Output the [X, Y] coordinate of the center of the cell containing the given text.  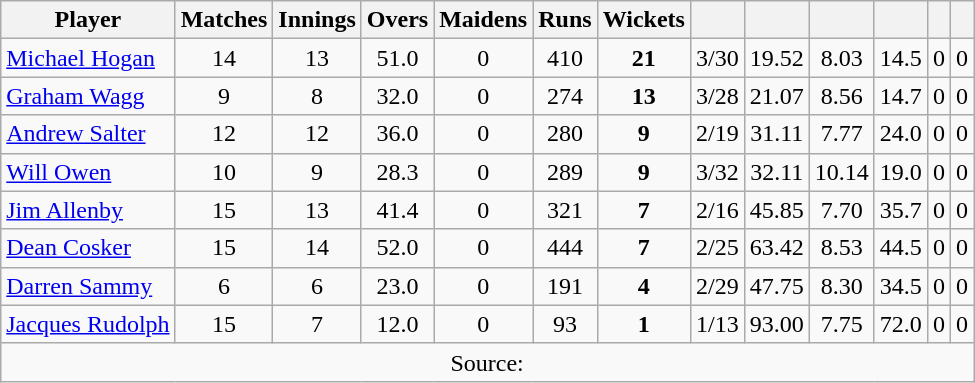
2/25 [717, 248]
63.42 [776, 248]
Innings [317, 20]
51.0 [397, 58]
34.5 [900, 286]
289 [565, 172]
2/16 [717, 210]
44.5 [900, 248]
444 [565, 248]
36.0 [397, 134]
Jim Allenby [88, 210]
35.7 [900, 210]
Runs [565, 20]
21 [644, 58]
8.03 [842, 58]
Overs [397, 20]
8.53 [842, 248]
3/30 [717, 58]
Andrew Salter [88, 134]
2/29 [717, 286]
3/32 [717, 172]
Graham Wagg [88, 96]
Maidens [484, 20]
3/28 [717, 96]
10.14 [842, 172]
72.0 [900, 324]
Will Owen [88, 172]
32.11 [776, 172]
2/19 [717, 134]
31.11 [776, 134]
14.5 [900, 58]
28.3 [397, 172]
274 [565, 96]
410 [565, 58]
47.75 [776, 286]
Matches [224, 20]
7.70 [842, 210]
1 [644, 324]
Dean Cosker [88, 248]
41.4 [397, 210]
14.7 [900, 96]
93 [565, 324]
32.0 [397, 96]
7.77 [842, 134]
10 [224, 172]
8.56 [842, 96]
19.0 [900, 172]
280 [565, 134]
24.0 [900, 134]
45.85 [776, 210]
Player [88, 20]
1/13 [717, 324]
8 [317, 96]
Jacques Rudolph [88, 324]
8.30 [842, 286]
321 [565, 210]
93.00 [776, 324]
4 [644, 286]
7.75 [842, 324]
Wickets [644, 20]
191 [565, 286]
Source: [488, 362]
12.0 [397, 324]
Michael Hogan [88, 58]
Darren Sammy [88, 286]
21.07 [776, 96]
19.52 [776, 58]
23.0 [397, 286]
52.0 [397, 248]
